Return the (X, Y) coordinate for the center point of the cell that contains the specified text.  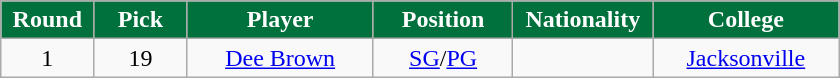
Nationality (583, 20)
Pick (140, 20)
Position (443, 20)
SG/PG (443, 58)
1 (48, 58)
Round (48, 20)
Player (280, 20)
19 (140, 58)
Dee Brown (280, 58)
Jacksonville (746, 58)
College (746, 20)
